Detect which cell encompasses the target text, then output its [X, Y] center coordinate. 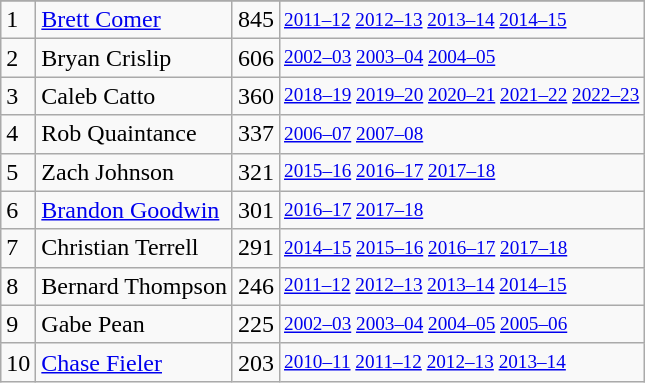
2015–16 2016–17 2017–18 [461, 172]
360 [256, 96]
3 [18, 96]
321 [256, 172]
Caleb Catto [134, 96]
Brett Comer [134, 20]
2018–19 2019–20 2020–21 2021–22 2022–23 [461, 96]
Chase Fieler [134, 362]
Zach Johnson [134, 172]
5 [18, 172]
203 [256, 362]
1 [18, 20]
Bernard Thompson [134, 286]
7 [18, 248]
2002–03 2003–04 2004–05 2005–06 [461, 324]
606 [256, 58]
Bryan Crislip [134, 58]
Christian Terrell [134, 248]
Gabe Pean [134, 324]
291 [256, 248]
337 [256, 134]
8 [18, 286]
Rob Quaintance [134, 134]
2016–17 2017–18 [461, 210]
6 [18, 210]
301 [256, 210]
4 [18, 134]
246 [256, 286]
225 [256, 324]
2010–11 2011–12 2012–13 2013–14 [461, 362]
2 [18, 58]
2014–15 2015–16 2016–17 2017–18 [461, 248]
10 [18, 362]
845 [256, 20]
Brandon Goodwin [134, 210]
9 [18, 324]
2006–07 2007–08 [461, 134]
2002–03 2003–04 2004–05 [461, 58]
